From the cell containing the given text, extract its center point as (X, Y) coordinate. 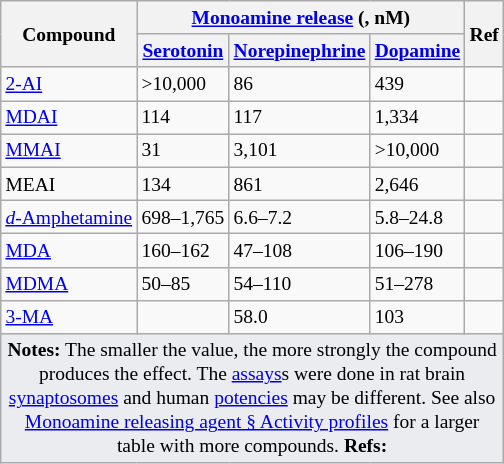
861 (300, 184)
114 (183, 118)
50–85 (183, 284)
1,334 (418, 118)
2-AI (69, 84)
MMAI (69, 150)
439 (418, 84)
Monoamine release (, nM) (301, 18)
5.8–24.8 (418, 216)
698–1,765 (183, 216)
47–108 (300, 250)
2,646 (418, 184)
Norepinephrine (300, 50)
54–110 (300, 284)
Dopamine (418, 50)
160–162 (183, 250)
106–190 (418, 250)
MDAI (69, 118)
86 (300, 84)
134 (183, 184)
117 (300, 118)
3-MA (69, 316)
Ref (484, 34)
Compound (69, 34)
MEAI (69, 184)
31 (183, 150)
103 (418, 316)
6.6–7.2 (300, 216)
MDA (69, 250)
51–278 (418, 284)
Serotonin (183, 50)
3,101 (300, 150)
MDMA (69, 284)
58.0 (300, 316)
d-Amphetamine (69, 216)
